Return (X, Y) of the center of cell containing provided text 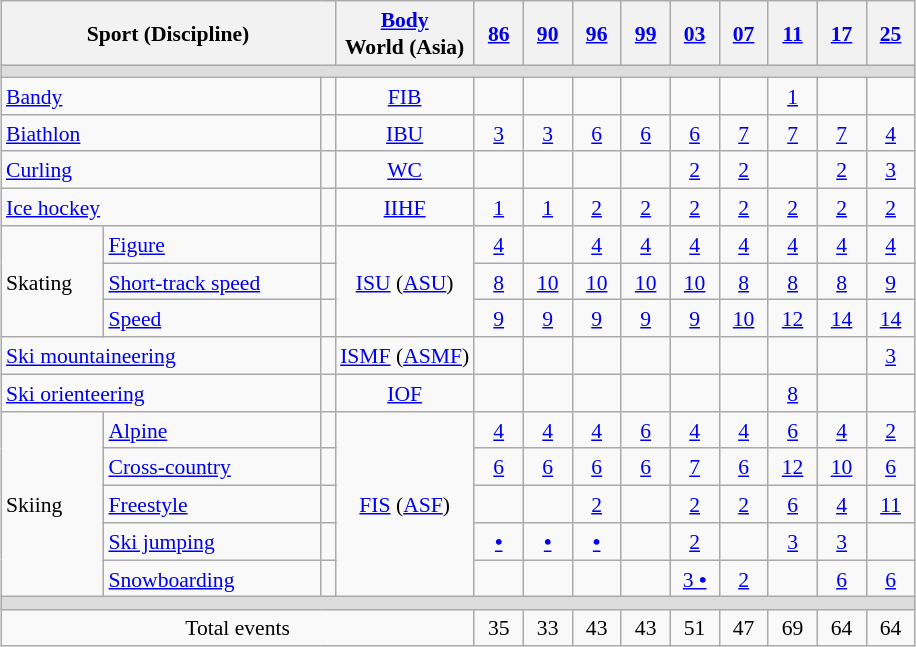
Alpine (212, 430)
90 (548, 33)
Curling (161, 170)
51 (694, 628)
Figure (212, 244)
Biathlon (161, 132)
Ice hockey (161, 206)
Cross-country (212, 466)
WC (404, 170)
BodyWorld (Asia) (404, 33)
FIS (ASF) (404, 504)
17 (842, 33)
86 (498, 33)
03 (694, 33)
96 (596, 33)
25 (890, 33)
Ski orienteering (161, 392)
Speed (212, 318)
IIHF (404, 206)
Total events (238, 628)
35 (498, 628)
Ski jumping (212, 542)
33 (548, 628)
Skiing (52, 504)
IOF (404, 392)
Snowboarding (212, 578)
ISU (ASU) (404, 282)
Bandy (161, 96)
3 • (694, 578)
Freestyle (212, 504)
Sport (Discipline) (168, 33)
47 (744, 628)
FIB (404, 96)
IBU (404, 132)
07 (744, 33)
99 (646, 33)
Skating (52, 282)
Ski mountaineering (161, 356)
69 (792, 628)
Short-track speed (212, 282)
ISMF (ASMF) (404, 356)
